For the text-containing cell, return its midpoint in [x, y] coordinate format. 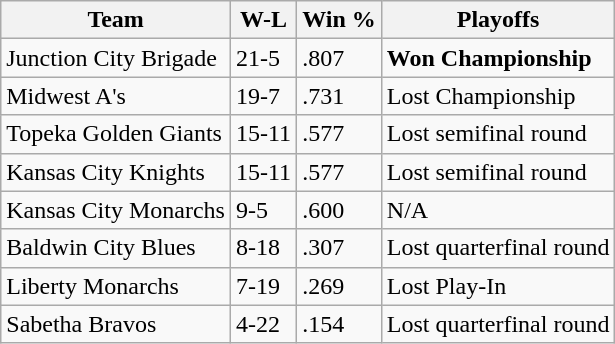
19-7 [263, 96]
.807 [340, 58]
7-19 [263, 286]
21-5 [263, 58]
Team [116, 20]
Midwest A's [116, 96]
Junction City Brigade [116, 58]
.731 [340, 96]
Lost Play-In [498, 286]
Topeka Golden Giants [116, 134]
Playoffs [498, 20]
.307 [340, 248]
N/A [498, 210]
.269 [340, 286]
8-18 [263, 248]
4-22 [263, 324]
Liberty Monarchs [116, 286]
W-L [263, 20]
Sabetha Bravos [116, 324]
Baldwin City Blues [116, 248]
Win % [340, 20]
.600 [340, 210]
9-5 [263, 210]
Lost Championship [498, 96]
.154 [340, 324]
Kansas City Monarchs [116, 210]
Kansas City Knights [116, 172]
Won Championship [498, 58]
